Detect which cell encompasses the target text, then output its (x, y) center coordinate. 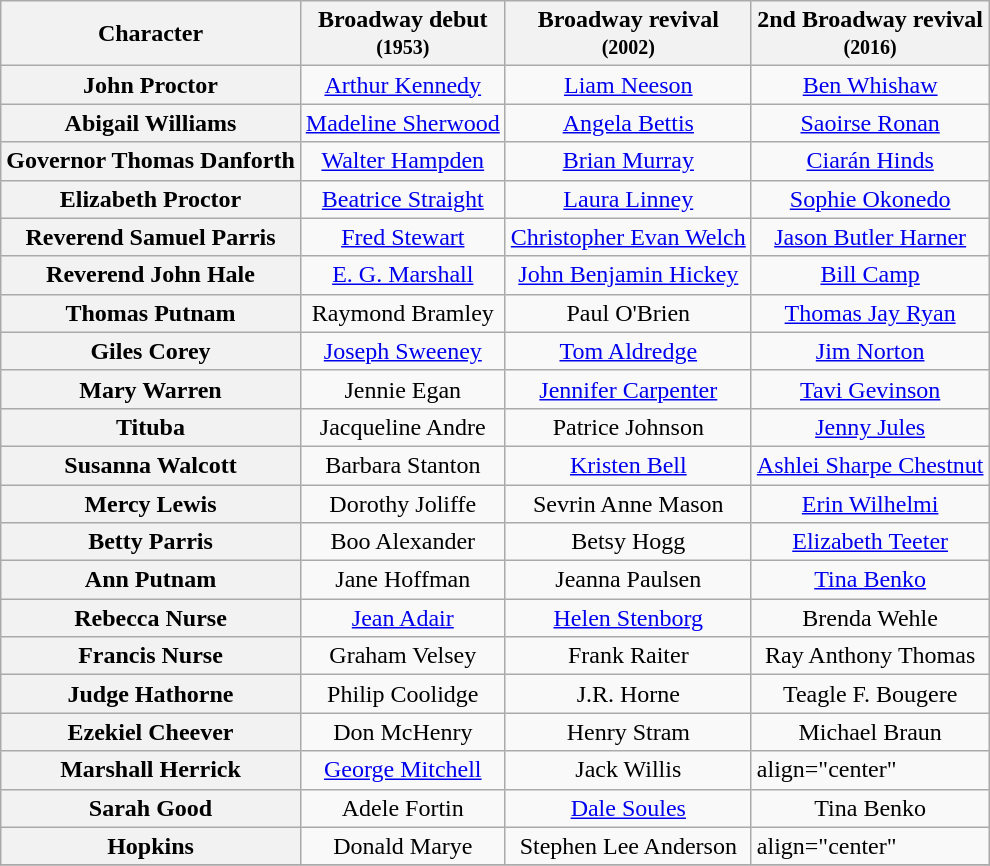
Hopkins (151, 846)
Raymond Bramley (402, 313)
Governor Thomas Danforth (151, 161)
Jim Norton (870, 351)
Walter Hampden (402, 161)
Saoirse Ronan (870, 123)
Jane Hoffman (402, 580)
Sophie Okonedo (870, 199)
Adele Fortin (402, 808)
Mary Warren (151, 389)
Mercy Lewis (151, 503)
Betty Parris (151, 542)
Dale Soules (628, 808)
Betsy Hogg (628, 542)
Brenda Wehle (870, 618)
Jennie Egan (402, 389)
Sevrin Anne Mason (628, 503)
Francis Nurse (151, 656)
Thomas Jay Ryan (870, 313)
Graham Velsey (402, 656)
Tavi Gevinson (870, 389)
Liam Neeson (628, 85)
Beatrice Straight (402, 199)
Jacqueline Andre (402, 427)
Abigail Williams (151, 123)
Jeanna Paulsen (628, 580)
Elizabeth Teeter (870, 542)
Madeline Sherwood (402, 123)
Character (151, 34)
Marshall Herrick (151, 770)
Jennifer Carpenter (628, 389)
Jason Butler Harner (870, 237)
Patrice Johnson (628, 427)
Fred Stewart (402, 237)
John Proctor (151, 85)
George Mitchell (402, 770)
Jack Willis (628, 770)
Boo Alexander (402, 542)
Frank Raiter (628, 656)
Tom Aldredge (628, 351)
Rebecca Nurse (151, 618)
Don McHenry (402, 732)
Erin Wilhelmi (870, 503)
Sarah Good (151, 808)
Jenny Jules (870, 427)
Michael Braun (870, 732)
Henry Stram (628, 732)
Ben Whishaw (870, 85)
John Benjamin Hickey (628, 275)
Broadway revival (2002) (628, 34)
Laura Linney (628, 199)
Giles Corey (151, 351)
Ciarán Hinds (870, 161)
Tituba (151, 427)
Kristen Bell (628, 465)
Helen Stenborg (628, 618)
Brian Murray (628, 161)
2nd Broadway revival (2016) (870, 34)
Dorothy Joliffe (402, 503)
E. G. Marshall (402, 275)
Angela Bettis (628, 123)
Teagle F. Bougere (870, 694)
Thomas Putnam (151, 313)
J.R. Horne (628, 694)
Reverend Samuel Parris (151, 237)
Donald Marye (402, 846)
Ezekiel Cheever (151, 732)
Broadway debut (1953) (402, 34)
Judge Hathorne (151, 694)
Susanna Walcott (151, 465)
Ann Putnam (151, 580)
Bill Camp (870, 275)
Jean Adair (402, 618)
Ray Anthony Thomas (870, 656)
Philip Coolidge (402, 694)
Stephen Lee Anderson (628, 846)
Christopher Evan Welch (628, 237)
Paul O'Brien (628, 313)
Ashlei Sharpe Chestnut (870, 465)
Barbara Stanton (402, 465)
Elizabeth Proctor (151, 199)
Arthur Kennedy (402, 85)
Reverend John Hale (151, 275)
Joseph Sweeney (402, 351)
